Find where the given text appears and provide that cell's center as [x, y] coordinate. 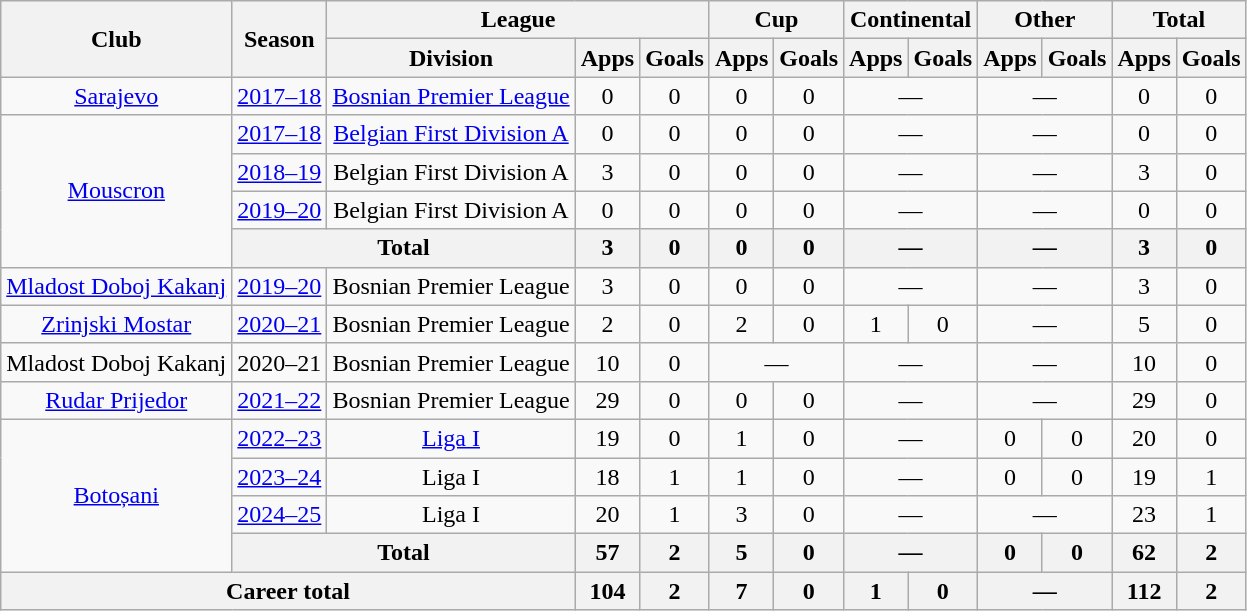
Continental [911, 20]
57 [607, 553]
2022–23 [280, 438]
112 [1144, 591]
Cup [776, 20]
Division [451, 58]
7 [741, 591]
23 [1144, 515]
Club [116, 39]
Career total [288, 591]
Season [280, 39]
Rudar Prijedor [116, 400]
Botoșani [116, 495]
104 [607, 591]
2021–22 [280, 400]
2024–25 [280, 515]
2023–24 [280, 477]
Sarajevo [116, 96]
Zrinjski Mostar [116, 324]
Mouscron [116, 191]
Other [1045, 20]
League [518, 20]
18 [607, 477]
62 [1144, 553]
2018–19 [280, 172]
